Determine the [X, Y] coordinate at the center of the cell enclosing the given text.  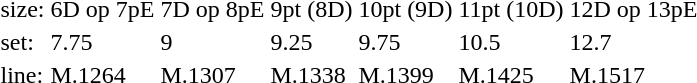
9 [212, 42]
7.75 [102, 42]
10.5 [511, 42]
9.75 [406, 42]
9.25 [312, 42]
